Output the [X, Y] coordinate of the center of the cell containing the given text.  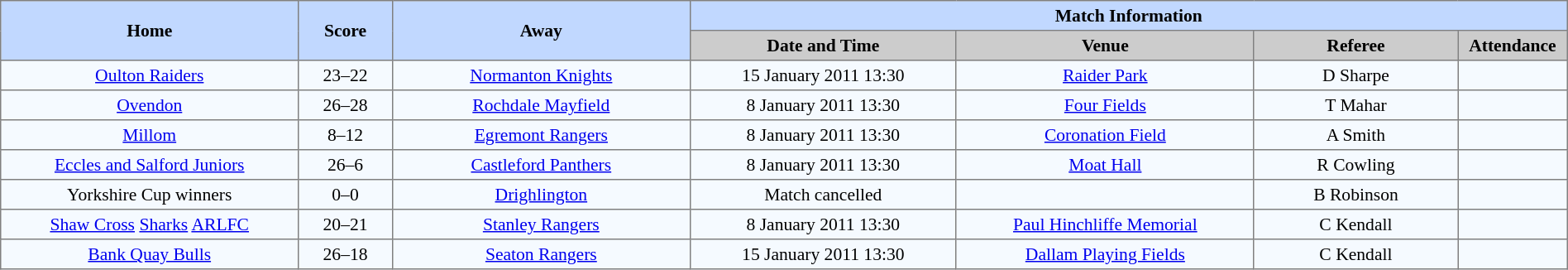
26–28 [346, 105]
Venue [1105, 46]
Stanley Rangers [541, 224]
A Smith [1355, 135]
D Sharpe [1355, 75]
23–22 [346, 75]
Four Fields [1105, 105]
Bank Quay Bulls [150, 254]
R Cowling [1355, 165]
Eccles and Salford Juniors [150, 165]
Referee [1355, 46]
Drighlington [541, 195]
Ovendon [150, 105]
Egremont Rangers [541, 135]
Attendance [1513, 46]
Score [346, 31]
Date and Time [823, 46]
Home [150, 31]
Match Information [1128, 16]
Coronation Field [1105, 135]
T Mahar [1355, 105]
0–0 [346, 195]
20–21 [346, 224]
Millom [150, 135]
B Robinson [1355, 195]
Yorkshire Cup winners [150, 195]
26–18 [346, 254]
Match cancelled [823, 195]
Normanton Knights [541, 75]
8–12 [346, 135]
Paul Hinchliffe Memorial [1105, 224]
Oulton Raiders [150, 75]
Castleford Panthers [541, 165]
Raider Park [1105, 75]
Moat Hall [1105, 165]
Rochdale Mayfield [541, 105]
Away [541, 31]
Shaw Cross Sharks ARLFC [150, 224]
Seaton Rangers [541, 254]
Dallam Playing Fields [1105, 254]
26–6 [346, 165]
